Detect which cell encompasses the target text, then output its [X, Y] center coordinate. 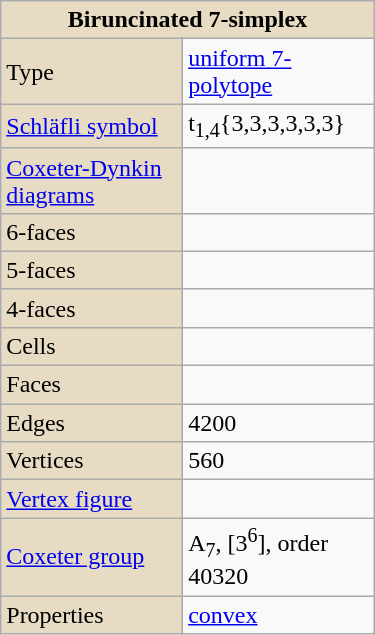
Vertex figure [92, 499]
Coxeter-Dynkin diagrams [92, 180]
Faces [92, 385]
A7, [36], order 40320 [279, 557]
Vertices [92, 461]
Properties [92, 615]
Coxeter group [92, 557]
Biruncinated 7-simplex [188, 20]
Edges [92, 423]
convex [279, 615]
5-faces [92, 270]
4-faces [92, 308]
Type [92, 72]
Schläfli symbol [92, 126]
t1,4{3,3,3,3,3,3} [279, 126]
6-faces [92, 232]
560 [279, 461]
Cells [92, 346]
4200 [279, 423]
uniform 7-polytope [279, 72]
